Locate the cell with the specified text and output its [X, Y] center coordinate. 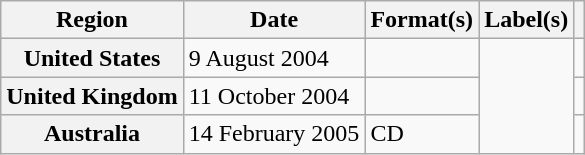
Format(s) [422, 20]
14 February 2005 [274, 134]
CD [422, 134]
United States [92, 58]
Region [92, 20]
Australia [92, 134]
Date [274, 20]
11 October 2004 [274, 96]
9 August 2004 [274, 58]
Label(s) [526, 20]
United Kingdom [92, 96]
